Locate the cell with the specified text and output its [x, y] center coordinate. 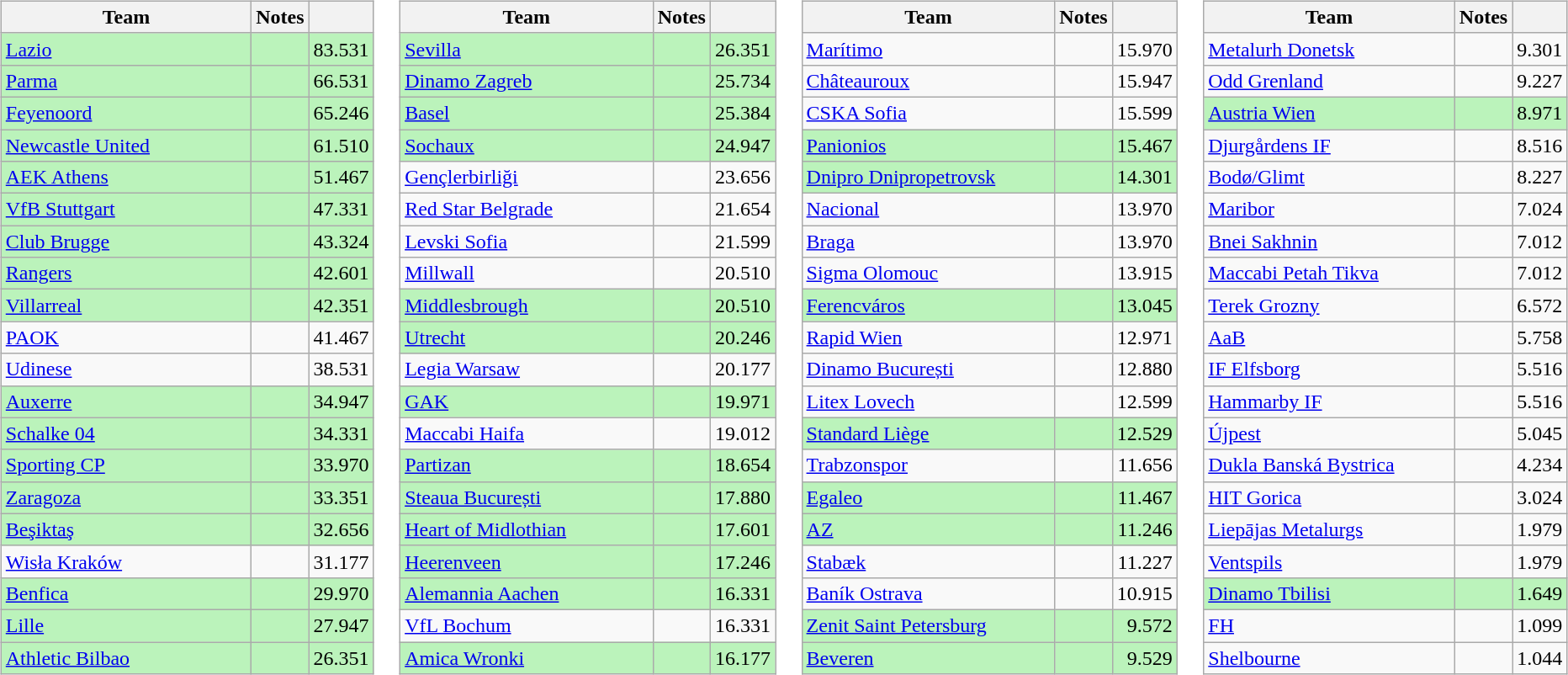
Rangers [126, 274]
Beveren [929, 657]
1.649 [1539, 593]
42.351 [342, 306]
Levski Sofia [527, 242]
12.880 [1144, 369]
11.227 [1144, 561]
20.246 [742, 337]
42.601 [342, 274]
HIT Gorica [1329, 497]
10.915 [1144, 593]
6.572 [1539, 306]
17.880 [742, 497]
Dukla Banská Bystrica [1329, 465]
32.656 [342, 529]
3.024 [1539, 497]
Millwall [527, 274]
Djurgårdens IF [1329, 146]
4.234 [1539, 465]
AEK Athens [126, 178]
9.227 [1539, 81]
Panionios [929, 146]
34.947 [342, 401]
20.177 [742, 369]
1.044 [1539, 657]
FH [1329, 625]
5.045 [1539, 433]
66.531 [342, 81]
31.177 [342, 561]
Feyenoord [126, 113]
Villarreal [126, 306]
11.467 [1144, 497]
15.947 [1144, 81]
Austria Wien [1329, 113]
18.654 [742, 465]
Ventspils [1329, 561]
CSKA Sofia [929, 113]
13.045 [1144, 306]
Sevilla [527, 49]
17.601 [742, 529]
Nacional [929, 210]
Dnipro Dnipropetrovsk [929, 178]
Maribor [1329, 210]
VfB Stuttgart [126, 210]
Lille [126, 625]
Sochaux [527, 146]
Rapid Wien [929, 337]
Lazio [126, 49]
Dinamo Zagreb [527, 81]
25.734 [742, 81]
21.654 [742, 210]
12.971 [1144, 337]
47.331 [342, 210]
AaB [1329, 337]
Sigma Olomouc [929, 274]
Middlesbrough [527, 306]
Utrecht [527, 337]
9.572 [1144, 625]
16.177 [742, 657]
43.324 [342, 242]
34.331 [342, 433]
Udinese [126, 369]
65.246 [342, 113]
7.024 [1539, 210]
Shelbourne [1329, 657]
Bnei Sakhnin [1329, 242]
Partizan [527, 465]
Basel [527, 113]
Auxerre [126, 401]
Heerenveen [527, 561]
Alemannia Aachen [527, 593]
11.246 [1144, 529]
12.599 [1144, 401]
61.510 [342, 146]
Red Star Belgrade [527, 210]
11.656 [1144, 465]
Steaua București [527, 497]
Châteauroux [929, 81]
Athletic Bilbao [126, 657]
Baník Ostrava [929, 593]
5.758 [1539, 337]
Newcastle United [126, 146]
IF Elfsborg [1329, 369]
38.531 [342, 369]
19.012 [742, 433]
Stabæk [929, 561]
Benfica [126, 593]
8.227 [1539, 178]
Beşiktaş [126, 529]
8.516 [1539, 146]
15.467 [1144, 146]
15.599 [1144, 113]
33.970 [342, 465]
17.246 [742, 561]
24.947 [742, 146]
13.915 [1144, 274]
8.971 [1539, 113]
VfL Bochum [527, 625]
Újpest [1329, 433]
Legia Warsaw [527, 369]
9.301 [1539, 49]
Terek Grozny [1329, 306]
AZ [929, 529]
23.656 [742, 178]
41.467 [342, 337]
Braga [929, 242]
Metalurh Donetsk [1329, 49]
25.384 [742, 113]
Dinamo București [929, 369]
Sporting CP [126, 465]
GAK [527, 401]
Hammarby IF [1329, 401]
83.531 [342, 49]
Parma [126, 81]
Amica Wronki [527, 657]
14.301 [1144, 178]
12.529 [1144, 433]
Schalke 04 [126, 433]
1.099 [1539, 625]
19.971 [742, 401]
Odd Grenland [1329, 81]
Dinamo Tbilisi [1329, 593]
Standard Liège [929, 433]
Bodø/Glimt [1329, 178]
Club Brugge [126, 242]
Zenit Saint Petersburg [929, 625]
Maccabi Haifa [527, 433]
9.529 [1144, 657]
PAOK [126, 337]
Maccabi Petah Tikva [1329, 274]
Ferencváros [929, 306]
33.351 [342, 497]
Egaleo [929, 497]
15.970 [1144, 49]
Marítimo [929, 49]
Wisła Kraków [126, 561]
Trabzonspor [929, 465]
21.599 [742, 242]
Heart of Midlothian [527, 529]
27.947 [342, 625]
Zaragoza [126, 497]
Gençlerbirliği [527, 178]
51.467 [342, 178]
29.970 [342, 593]
Litex Lovech [929, 401]
Liepājas Metalurgs [1329, 529]
